Return [x, y] of the center of cell containing provided text 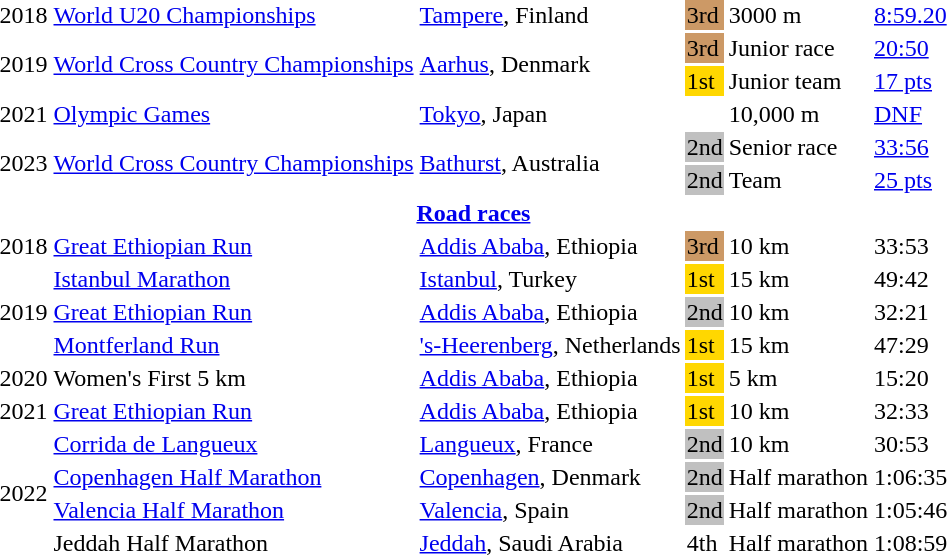
Tampere, Finland [550, 15]
's-Heerenberg, Netherlands [550, 345]
Aarhus, Denmark [550, 64]
Istanbul, Turkey [550, 279]
10,000 m [798, 114]
Junior team [798, 81]
Copenhagen Half Marathon [234, 477]
Valencia, Spain [550, 510]
Tokyo, Japan [550, 114]
Olympic Games [234, 114]
Junior race [798, 48]
Copenhagen, Denmark [550, 477]
Langueux, France [550, 444]
Women's First 5 km [234, 378]
Team [798, 180]
3000 m [798, 15]
5 km [798, 378]
Istanbul Marathon [234, 279]
Montferland Run [234, 345]
Valencia Half Marathon [234, 510]
Senior race [798, 147]
Bathurst, Australia [550, 164]
World U20 Championships [234, 15]
Corrida de Langueux [234, 444]
